Detect which cell encompasses the target text, then output its (X, Y) center coordinate. 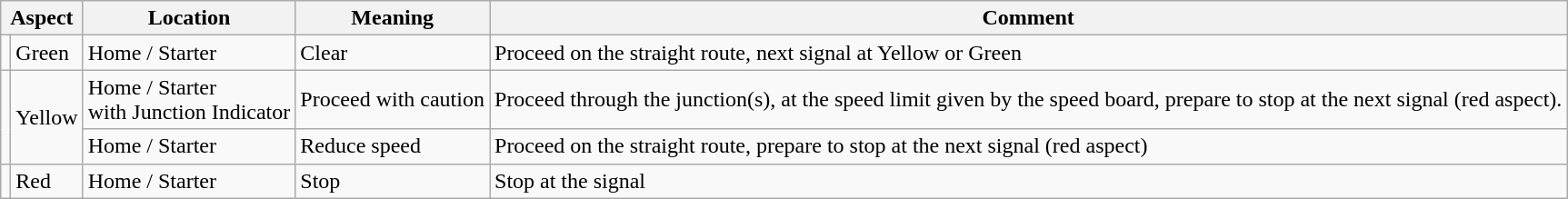
Yellow (47, 116)
Stop (393, 181)
Meaning (393, 18)
Clear (393, 53)
Comment (1027, 18)
Aspect (42, 18)
Home / Starter with Junction Indicator (189, 100)
Proceed through the junction(s), at the speed limit given by the speed board, prepare to stop at the next signal (red aspect). (1027, 100)
Proceed on the straight route, prepare to stop at the next signal (red aspect) (1027, 146)
Red (47, 181)
Stop at the signal (1027, 181)
Proceed on the straight route, next signal at Yellow or Green (1027, 53)
Green (47, 53)
Proceed with caution (393, 100)
Location (189, 18)
Reduce speed (393, 146)
